Search for the cell housing the specified text and yield its (X, Y) center coordinate. 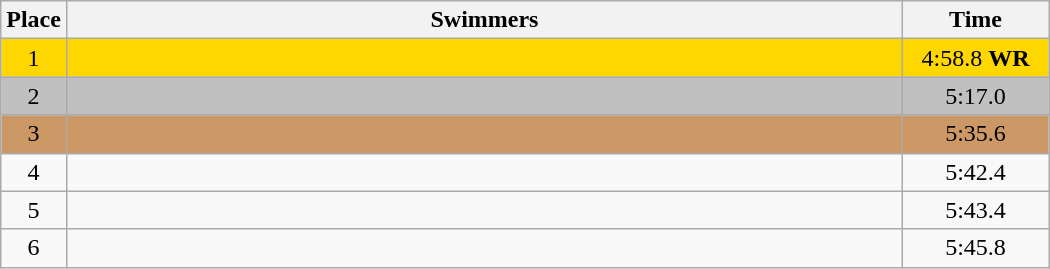
5:42.4 (976, 172)
4:58.8 WR (976, 58)
5:17.0 (976, 96)
5:45.8 (976, 248)
Place (34, 20)
2 (34, 96)
5 (34, 210)
5:43.4 (976, 210)
5:35.6 (976, 134)
6 (34, 248)
4 (34, 172)
Time (976, 20)
3 (34, 134)
Swimmers (484, 20)
1 (34, 58)
